For the text-containing cell, return its midpoint in (X, Y) coordinate format. 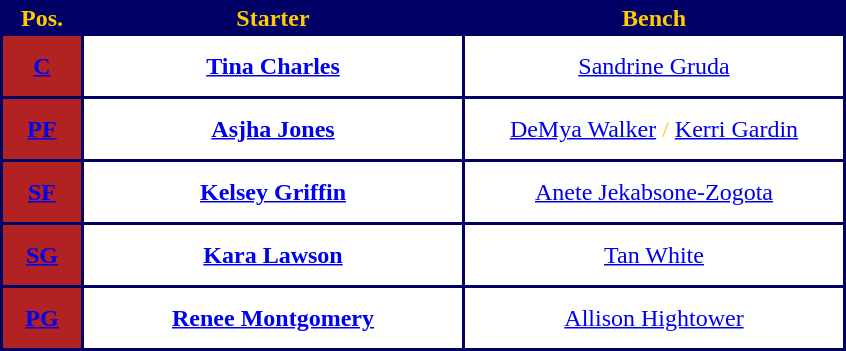
Starter (273, 18)
PG (42, 318)
SG (42, 255)
SF (42, 192)
Kelsey Griffin (273, 192)
Sandrine Gruda (654, 66)
Tan White (654, 255)
Pos. (42, 18)
PF (42, 129)
Asjha Jones (273, 129)
DeMya Walker / Kerri Gardin (654, 129)
Kara Lawson (273, 255)
Tina Charles (273, 66)
Bench (654, 18)
Anete Jekabsone-Zogota (654, 192)
C (42, 66)
Allison Hightower (654, 318)
Renee Montgomery (273, 318)
